Search for the cell housing the specified text and yield its (x, y) center coordinate. 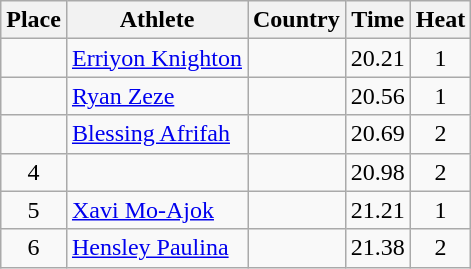
Country (297, 20)
Hensley Paulina (156, 248)
Ryan Zeze (156, 96)
4 (34, 172)
20.98 (378, 172)
Time (378, 20)
Xavi Mo-Ajok (156, 210)
21.21 (378, 210)
Place (34, 20)
5 (34, 210)
20.21 (378, 58)
Blessing Afrifah (156, 134)
Erriyon Knighton (156, 58)
6 (34, 248)
20.56 (378, 96)
21.38 (378, 248)
Heat (440, 20)
20.69 (378, 134)
Athlete (156, 20)
